Locate the cell with the specified text and output its [x, y] center coordinate. 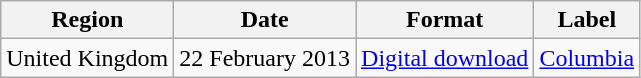
Digital download [445, 58]
Columbia [587, 58]
Date [265, 20]
United Kingdom [88, 58]
Format [445, 20]
Region [88, 20]
Label [587, 20]
22 February 2013 [265, 58]
